Output the [X, Y] coordinate of the center of the cell containing the given text.  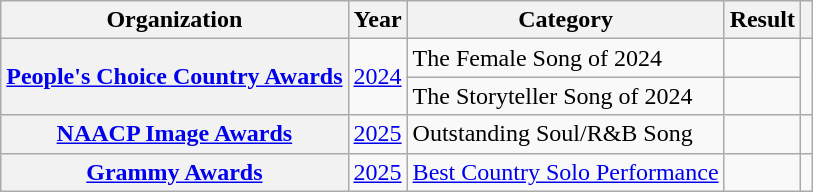
Best Country Solo Performance [566, 172]
Outstanding Soul/R&B Song [566, 134]
NAACP Image Awards [174, 134]
2024 [378, 77]
The Storyteller Song of 2024 [566, 96]
The Female Song of 2024 [566, 58]
Organization [174, 20]
Category [566, 20]
People's Choice Country Awards [174, 77]
Result [762, 20]
Year [378, 20]
Grammy Awards [174, 172]
